Search for the cell housing the specified text and yield its [x, y] center coordinate. 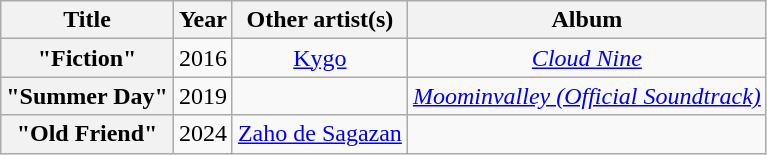
Album [586, 20]
Cloud Nine [586, 58]
"Summer Day" [88, 96]
Moominvalley (Official Soundtrack) [586, 96]
Year [202, 20]
Zaho de Sagazan [320, 134]
2019 [202, 96]
Kygo [320, 58]
2016 [202, 58]
Title [88, 20]
"Old Friend" [88, 134]
"Fiction" [88, 58]
Other artist(s) [320, 20]
2024 [202, 134]
